Search for the cell housing the specified text and yield its [X, Y] center coordinate. 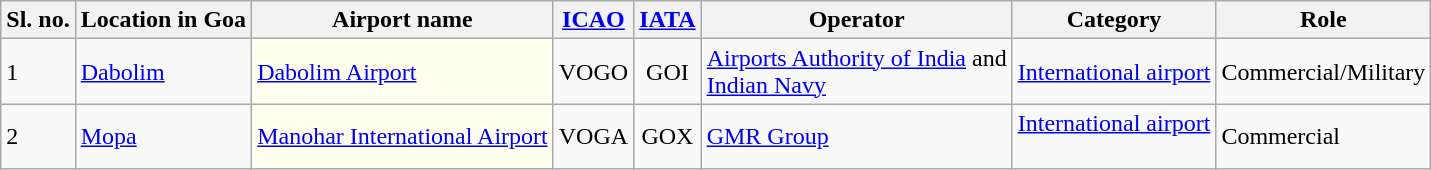
Category [1114, 20]
GOX [668, 136]
Location in Goa [163, 20]
2 [38, 136]
GOI [668, 72]
1 [38, 72]
Operator [856, 20]
GMR Group [856, 136]
Dabolim Airport [403, 72]
Role [1324, 20]
Dabolim [163, 72]
Manohar International Airport [403, 136]
Mopa [163, 136]
Commercial [1324, 136]
Airports Authority of India and Indian Navy [856, 72]
Airport name [403, 20]
VOGA [593, 136]
Commercial/Military [1324, 72]
ICAO [593, 20]
IATA [668, 20]
Sl. no. [38, 20]
VOGO [593, 72]
